Capture the cell that displays the provided text and extract its (x, y) central coordinate. 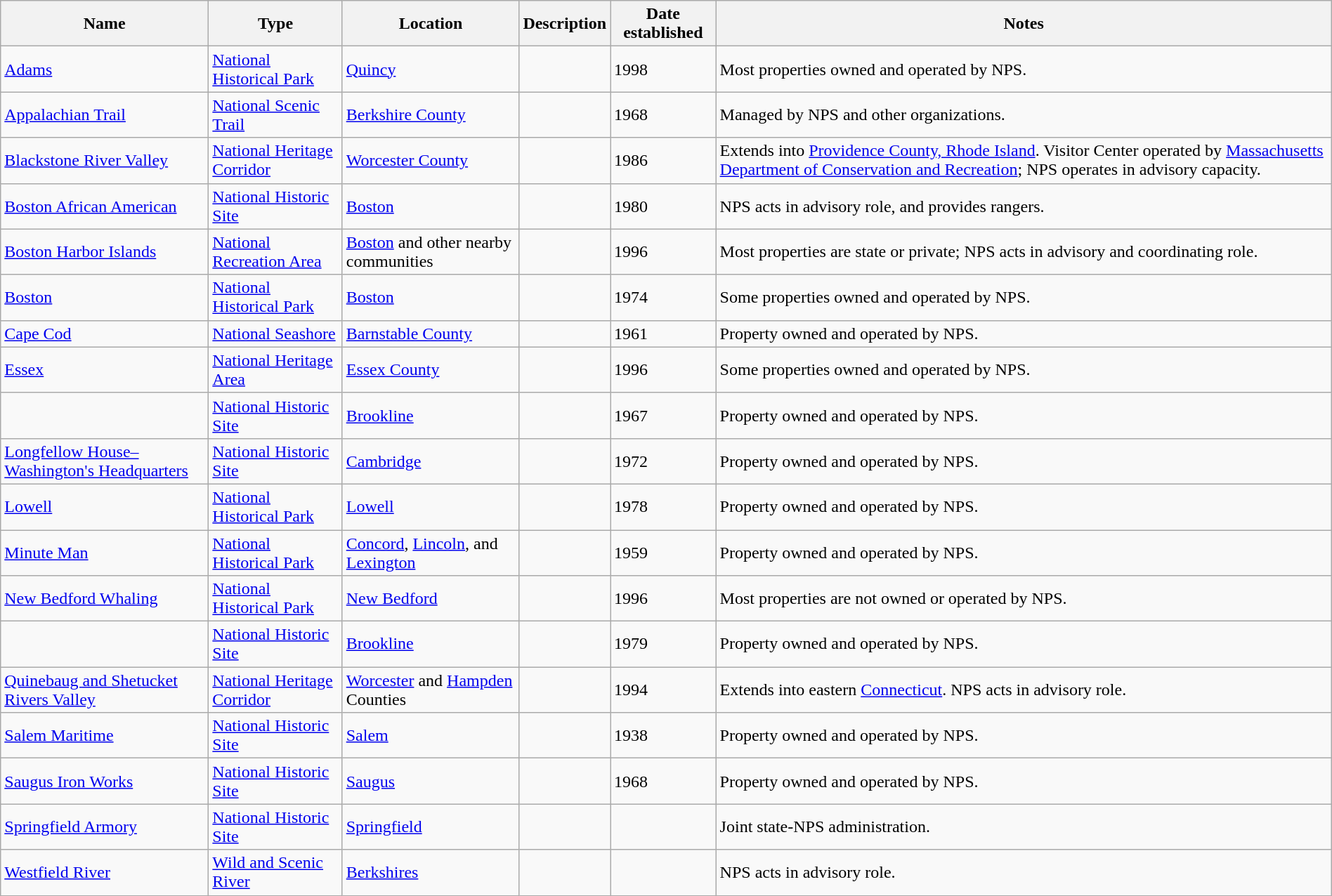
1967 (663, 416)
Minute Man (105, 552)
Joint state-NPS administration. (1024, 827)
1994 (663, 690)
NPS acts in advisory role. (1024, 872)
Concord, Lincoln, and Lexington (431, 552)
Westfield River (105, 872)
Location (431, 24)
Quinebaug and Shetucket Rivers Valley (105, 690)
Managed by NPS and other organizations. (1024, 115)
1980 (663, 206)
Salem (431, 736)
1978 (663, 507)
Cape Cod (105, 334)
Extends into eastern Connecticut. NPS acts in advisory role. (1024, 690)
Cambridge (431, 461)
Longfellow House–Washington's Headquarters (105, 461)
Date established (663, 24)
Notes (1024, 24)
Salem Maritime (105, 736)
1972 (663, 461)
1959 (663, 552)
NPS acts in advisory role, and provides rangers. (1024, 206)
Berkshires (431, 872)
Most properties are not owned or operated by NPS. (1024, 598)
Type (275, 24)
National Recreation Area (275, 251)
1961 (663, 334)
1974 (663, 298)
Appalachian Trail (105, 115)
Adams (105, 69)
Worcester and Hampden Counties (431, 690)
Name (105, 24)
Most properties are state or private; NPS acts in advisory and coordinating role. (1024, 251)
Essex County (431, 369)
Berkshire County (431, 115)
New Bedford (431, 598)
National Heritage Area (275, 369)
Most properties owned and operated by NPS. (1024, 69)
Saugus (431, 781)
Saugus Iron Works (105, 781)
Boston African American (105, 206)
National Scenic Trail (275, 115)
Barnstable County (431, 334)
National Seashore (275, 334)
Worcester County (431, 160)
1938 (663, 736)
Description (565, 24)
Springfield (431, 827)
1986 (663, 160)
Springfield Armory (105, 827)
Boston Harbor Islands (105, 251)
Wild and Scenic River (275, 872)
1979 (663, 645)
Blackstone River Valley (105, 160)
Essex (105, 369)
Boston and other nearby communities (431, 251)
Quincy (431, 69)
New Bedford Whaling (105, 598)
1998 (663, 69)
